Find where the given text appears and provide that cell's center as (X, Y) coordinate. 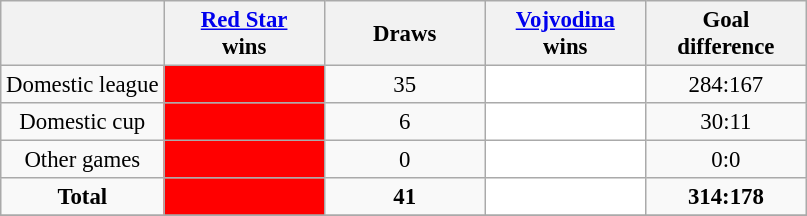
Domestic cup (82, 122)
Goaldifference (726, 34)
Red Starwins (244, 34)
6 (404, 122)
Draws (404, 34)
35 (404, 85)
0:0 (726, 160)
41 (404, 197)
Domestic league (82, 85)
30:11 (726, 122)
284:167 (726, 85)
0 (404, 160)
314:178 (726, 197)
Total (82, 197)
Other games (82, 160)
Vojvodinawins (566, 34)
